Return [X, Y] of the center of cell containing provided text 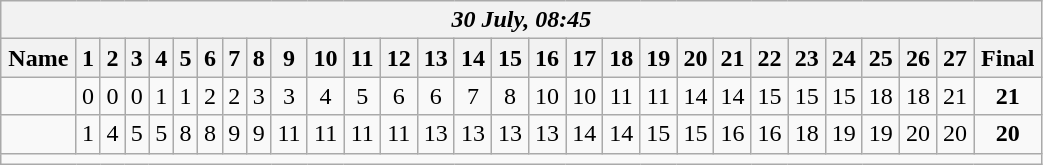
23 [806, 58]
22 [770, 58]
26 [918, 58]
17 [584, 58]
25 [880, 58]
Final [1008, 58]
30 July, 08:45 [522, 20]
24 [844, 58]
12 [398, 58]
27 [954, 58]
Name [38, 58]
